Search for the cell housing the specified text and yield its [X, Y] center coordinate. 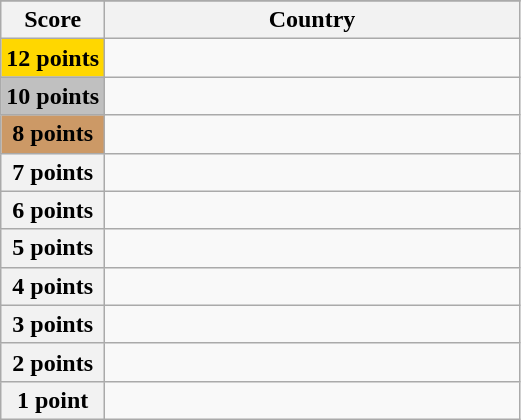
2 points [53, 362]
8 points [53, 134]
7 points [53, 172]
10 points [53, 96]
5 points [53, 248]
4 points [53, 286]
12 points [53, 58]
3 points [53, 324]
Country [312, 20]
1 point [53, 400]
6 points [53, 210]
Score [53, 20]
